For the text-containing cell, return its midpoint in (x, y) coordinate format. 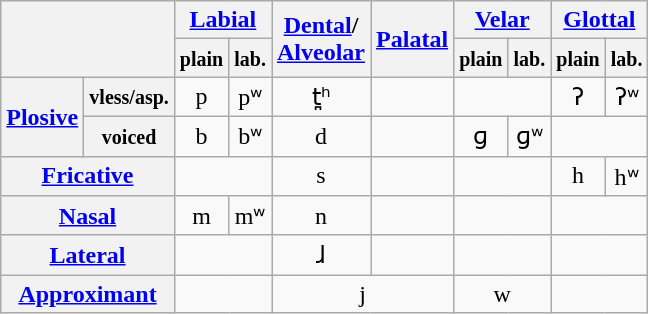
Approximant (88, 294)
ɡ (481, 136)
bʷ (250, 136)
p (201, 97)
Velar (502, 20)
t̪ʰ (322, 97)
vless/asp. (130, 97)
mʷ (250, 216)
Plosive (42, 116)
Dental/Alveolar (322, 39)
Fricative (88, 176)
ʔʷ (626, 97)
s (322, 176)
pʷ (250, 97)
w (502, 294)
Palatal (412, 39)
m (201, 216)
Nasal (88, 216)
ɡʷ (530, 136)
voiced (130, 136)
hʷ (626, 176)
Lateral (88, 255)
n (322, 216)
d (322, 136)
Glottal (600, 20)
j (363, 294)
ʔ (578, 97)
h (578, 176)
b (201, 136)
Labial (222, 20)
ɺ (322, 255)
